Identify which cell holds the provided text, then report its [x, y] central coordinate. 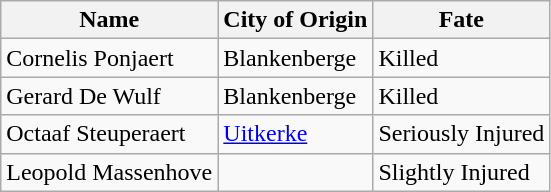
Seriously Injured [462, 134]
Fate [462, 20]
Leopold Massenhove [110, 172]
Cornelis Ponjaert [110, 58]
Octaaf Steuperaert [110, 134]
Uitkerke [296, 134]
Slightly Injured [462, 172]
Name [110, 20]
Gerard De Wulf [110, 96]
City of Origin [296, 20]
